Provide the (X, Y) coordinate of the cell's center where the given text is located.  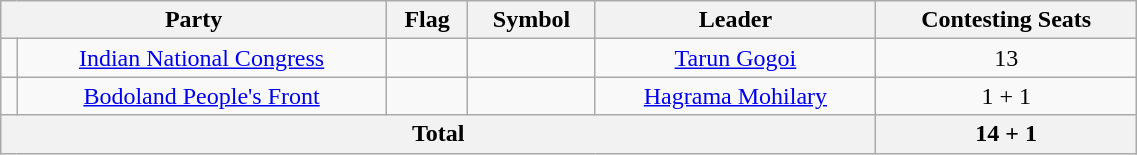
Tarun Gogoi (735, 58)
Total (438, 134)
Leader (735, 20)
Party (194, 20)
Bodoland People's Front (202, 96)
Contesting Seats (1006, 20)
Flag (426, 20)
Indian National Congress (202, 58)
Hagrama Mohilary (735, 96)
13 (1006, 58)
14 + 1 (1006, 134)
1 + 1 (1006, 96)
Symbol (532, 20)
